Return (x, y) of the center of cell containing provided text 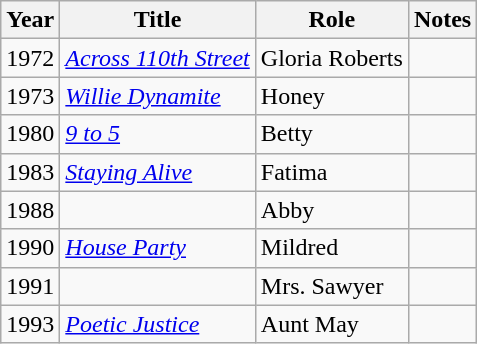
Mildred (332, 248)
1988 (30, 210)
Title (158, 20)
1973 (30, 96)
Willie Dynamite (158, 96)
Gloria Roberts (332, 58)
9 to 5 (158, 134)
Across 110th Street (158, 58)
1980 (30, 134)
House Party (158, 248)
Mrs. Sawyer (332, 286)
1983 (30, 172)
Staying Alive (158, 172)
Poetic Justice (158, 324)
1993 (30, 324)
Notes (442, 20)
1991 (30, 286)
Honey (332, 96)
Year (30, 20)
Role (332, 20)
Abby (332, 210)
Fatima (332, 172)
Aunt May (332, 324)
1990 (30, 248)
1972 (30, 58)
Betty (332, 134)
